Provide the (X, Y) coordinate of the cell's center where the given text is located.  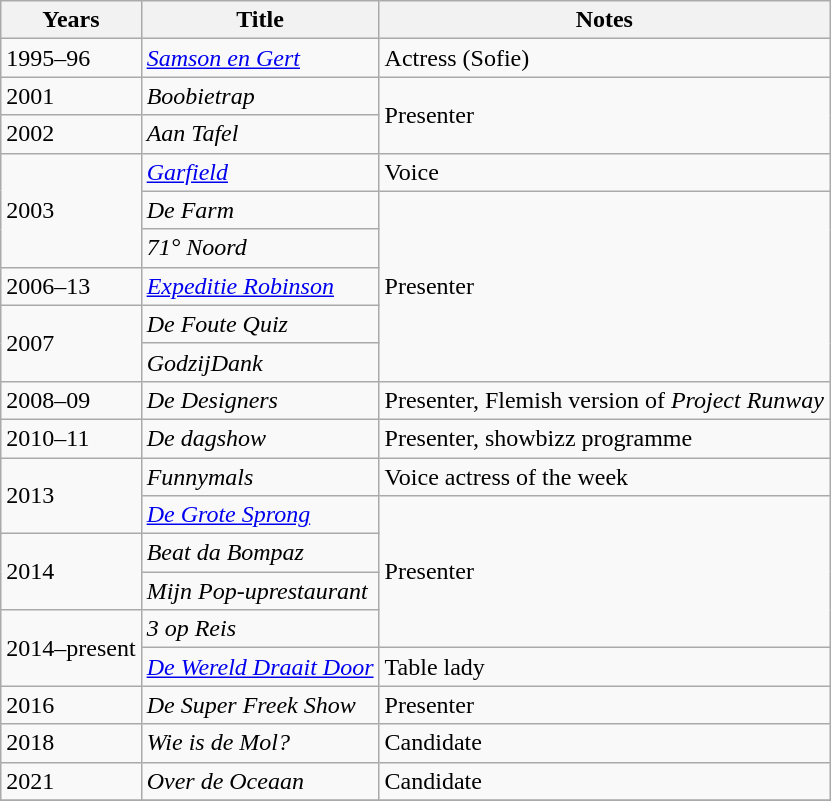
2014 (71, 572)
Aan Tafel (260, 134)
Wie is de Mol? (260, 743)
Beat da Bompaz (260, 553)
De dagshow (260, 438)
Garfield (260, 172)
Mijn Pop-uprestaurant (260, 591)
Presenter, Flemish version of Project Runway (604, 400)
De Grote Sprong (260, 515)
Voice actress of the week (604, 477)
2018 (71, 743)
Years (71, 20)
De Farm (260, 210)
Samson en Gert (260, 58)
1995–96 (71, 58)
2014–present (71, 648)
2013 (71, 496)
De Super Freek Show (260, 705)
71° Noord (260, 248)
De Designers (260, 400)
Notes (604, 20)
Boobietrap (260, 96)
GodzijDank (260, 362)
Table lady (604, 667)
3 op Reis (260, 629)
Title (260, 20)
2010–11 (71, 438)
2001 (71, 96)
Funnymals (260, 477)
Voice (604, 172)
2021 (71, 781)
2003 (71, 210)
2002 (71, 134)
2007 (71, 343)
2006–13 (71, 286)
Expeditie Robinson (260, 286)
De Wereld Draait Door (260, 667)
Presenter, showbizz programme (604, 438)
De Foute Quiz (260, 324)
2016 (71, 705)
2008–09 (71, 400)
Over de Oceaan (260, 781)
Actress (Sofie) (604, 58)
